Identify which cell holds the provided text, then report its [X, Y] central coordinate. 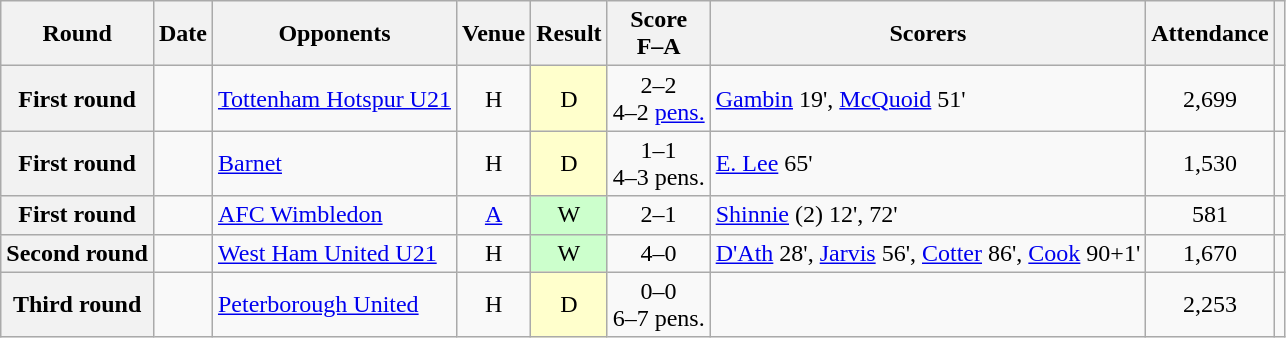
Third round [78, 304]
Attendance [1210, 34]
2–24–2 pens. [658, 98]
1,670 [1210, 253]
2,253 [1210, 304]
Venue [493, 34]
Peterborough United [334, 304]
A [493, 215]
ScoreF–A [658, 34]
Tottenham Hotspur U21 [334, 98]
Barnet [334, 164]
Second round [78, 253]
2,699 [1210, 98]
Date [182, 34]
Opponents [334, 34]
1–14–3 pens. [658, 164]
581 [1210, 215]
4–0 [658, 253]
Result [569, 34]
Scorers [928, 34]
E. Lee 65' [928, 164]
West Ham United U21 [334, 253]
Gambin 19', McQuoid 51' [928, 98]
0–06–7 pens. [658, 304]
1,530 [1210, 164]
AFC Wimbledon [334, 215]
Shinnie (2) 12', 72' [928, 215]
2–1 [658, 215]
D'Ath 28', Jarvis 56', Cotter 86', Cook 90+1' [928, 253]
Round [78, 34]
